From the cell containing the given text, extract its center point as [x, y] coordinate. 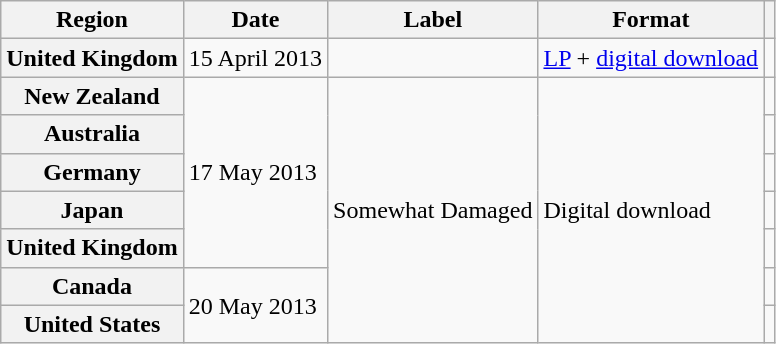
Canada [92, 286]
LP + digital download [651, 58]
Somewhat Damaged [433, 210]
Digital download [651, 210]
United States [92, 324]
20 May 2013 [255, 305]
17 May 2013 [255, 172]
New Zealand [92, 96]
Format [651, 20]
Region [92, 20]
Japan [92, 210]
Germany [92, 172]
Australia [92, 134]
15 April 2013 [255, 58]
Label [433, 20]
Date [255, 20]
